Return (x, y) of the center of cell containing provided text 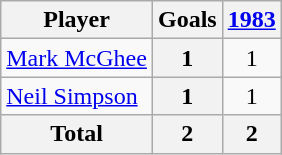
Mark McGhee (77, 58)
Neil Simpson (77, 96)
Goals (187, 20)
1983 (252, 20)
Total (77, 134)
Player (77, 20)
